Extract the (X, Y) coordinate from the center of the cell holding the provided text.  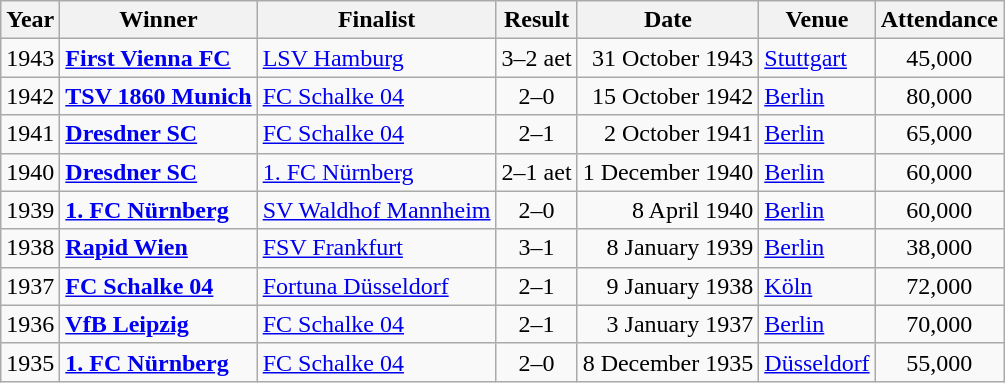
3–1 (536, 248)
38,000 (939, 248)
Date (668, 20)
8 January 1939 (668, 248)
1943 (30, 58)
70,000 (939, 324)
FSV Frankfurt (376, 248)
SV Waldhof Mannheim (376, 210)
Attendance (939, 20)
Finalist (376, 20)
55,000 (939, 362)
Köln (817, 286)
65,000 (939, 134)
TSV 1860 Munich (158, 96)
Stuttgart (817, 58)
Rapid Wien (158, 248)
1940 (30, 172)
1935 (30, 362)
1 December 1940 (668, 172)
VfB Leipzig (158, 324)
Düsseldorf (817, 362)
3 January 1937 (668, 324)
45,000 (939, 58)
1941 (30, 134)
1936 (30, 324)
3–2 aet (536, 58)
Venue (817, 20)
Result (536, 20)
2 October 1941 (668, 134)
15 October 1942 (668, 96)
1939 (30, 210)
8 April 1940 (668, 210)
Year (30, 20)
LSV Hamburg (376, 58)
Fortuna Düsseldorf (376, 286)
2–1 aet (536, 172)
1942 (30, 96)
72,000 (939, 286)
Winner (158, 20)
31 October 1943 (668, 58)
8 December 1935 (668, 362)
First Vienna FC (158, 58)
9 January 1938 (668, 286)
1938 (30, 248)
1937 (30, 286)
80,000 (939, 96)
